Locate the cell with the specified text and output its [X, Y] center coordinate. 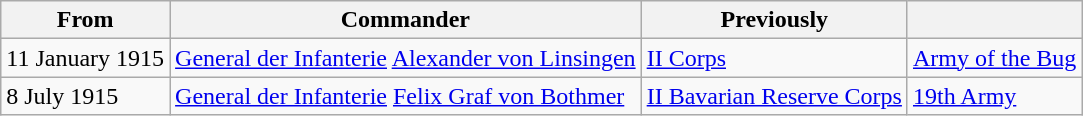
From [86, 20]
19th Army [994, 96]
Commander [406, 20]
11 January 1915 [86, 58]
Previously [774, 20]
II Bavarian Reserve Corps [774, 96]
Army of the Bug [994, 58]
General der Infanterie Alexander von Linsingen [406, 58]
II Corps [774, 58]
General der Infanterie Felix Graf von Bothmer [406, 96]
8 July 1915 [86, 96]
